For the text-containing cell, return its midpoint in [x, y] coordinate format. 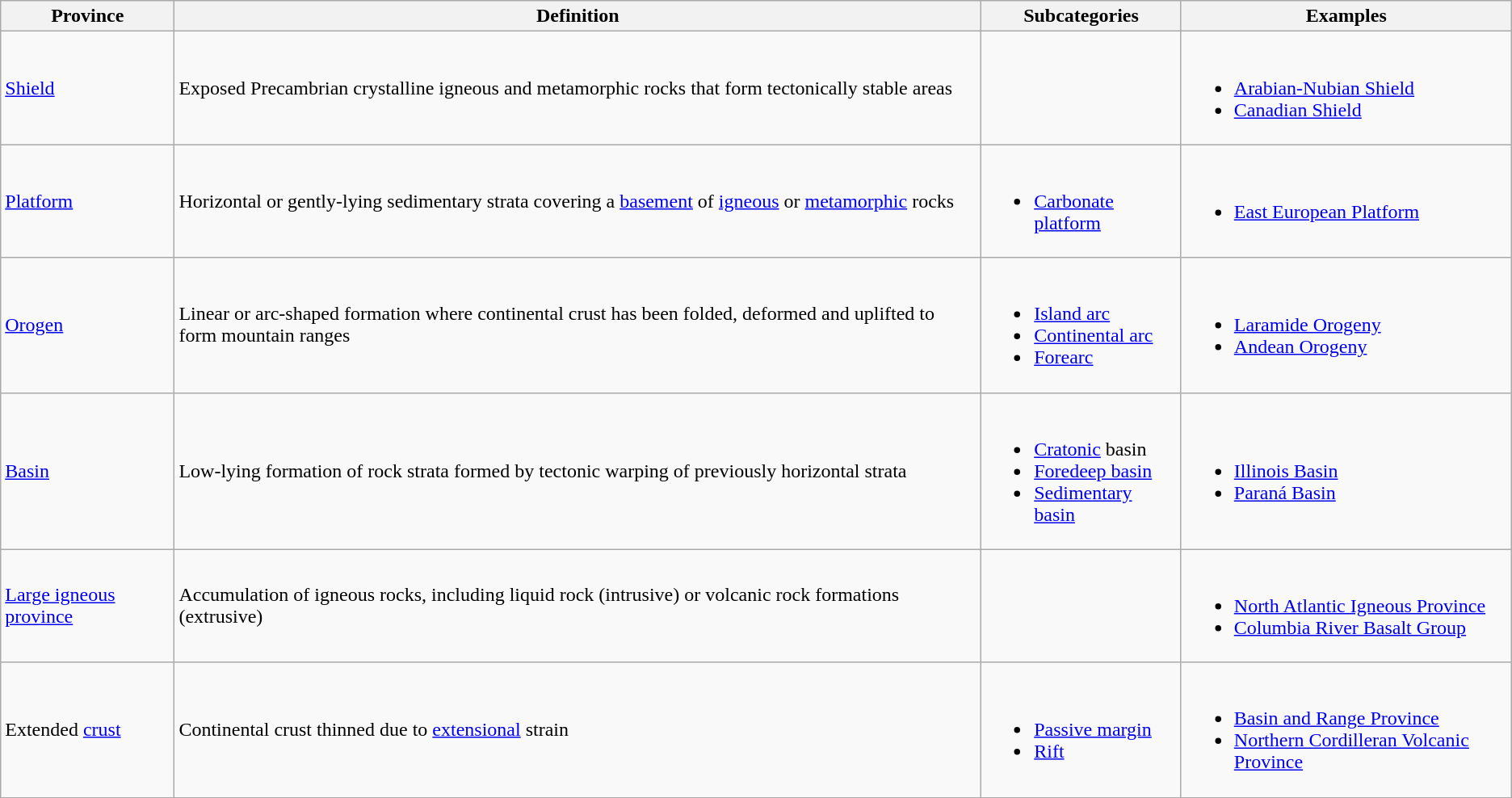
Platform [87, 201]
Orogen [87, 325]
Illinois BasinParaná Basin [1346, 471]
Subcategories [1081, 16]
Arabian-Nubian ShieldCanadian Shield [1346, 88]
Large igneous province [87, 606]
Low-lying formation of rock strata formed by tectonic warping of previously horizontal strata [578, 471]
Basin [87, 471]
Accumulation of igneous rocks, including liquid rock (intrusive) or volcanic rock formations (extrusive) [578, 606]
Laramide OrogenyAndean Orogeny [1346, 325]
Island arcContinental arcForearc [1081, 325]
East European Platform [1346, 201]
Definition [578, 16]
Extended crust [87, 730]
Carbonate platform [1081, 201]
Passive marginRift [1081, 730]
North Atlantic Igneous ProvinceColumbia River Basalt Group [1346, 606]
Exposed Precambrian crystalline igneous and metamorphic rocks that form tectonically stable areas [578, 88]
Basin and Range ProvinceNorthern Cordilleran Volcanic Province [1346, 730]
Continental crust thinned due to extensional strain [578, 730]
Cratonic basinForedeep basinSedimentary basin [1081, 471]
Province [87, 16]
Examples [1346, 16]
Linear or arc-shaped formation where continental crust has been folded, deformed and uplifted to form mountain ranges [578, 325]
Shield [87, 88]
Horizontal or gently-lying sedimentary strata covering a basement of igneous or metamorphic rocks [578, 201]
